Extract the (X, Y) coordinate from the center of the cell holding the provided text.  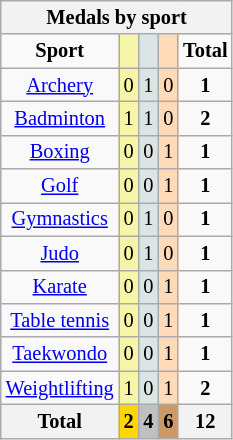
12 (205, 421)
Judo (60, 253)
Archery (60, 85)
Badminton (60, 118)
Taekwondo (60, 354)
Gymnastics (60, 219)
4 (148, 421)
6 (168, 421)
Golf (60, 186)
Sport (60, 51)
Weightlifting (60, 388)
Medals by sport (117, 17)
Boxing (60, 152)
Karate (60, 287)
Table tennis (60, 320)
